Identify which cell holds the provided text, then report its (x, y) central coordinate. 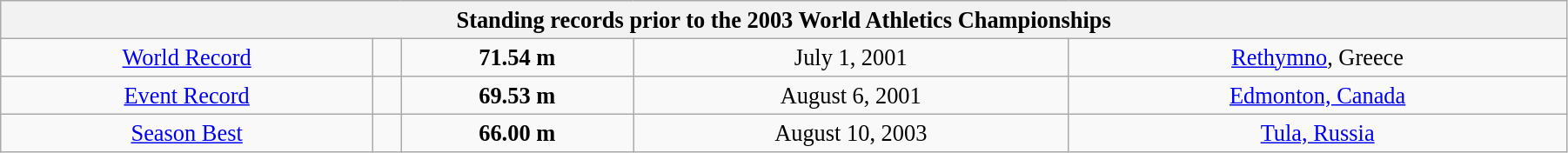
August 10, 2003 (851, 133)
69.53 m (517, 95)
Event Record (187, 95)
66.00 m (517, 133)
Standing records prior to the 2003 World Athletics Championships (784, 19)
Season Best (187, 133)
Edmonton, Canada (1317, 95)
71.54 m (517, 57)
August 6, 2001 (851, 95)
Rethymno, Greece (1317, 57)
World Record (187, 57)
Tula, Russia (1317, 133)
July 1, 2001 (851, 57)
